Scan for the cell matching the given text and deliver its (X, Y) coordinate at center. 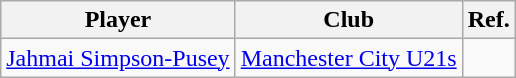
Club (348, 20)
Manchester City U21s (348, 58)
Ref. (488, 20)
Jahmai Simpson-Pusey (118, 58)
Player (118, 20)
